Find where the given text appears and provide that cell's center as (X, Y) coordinate. 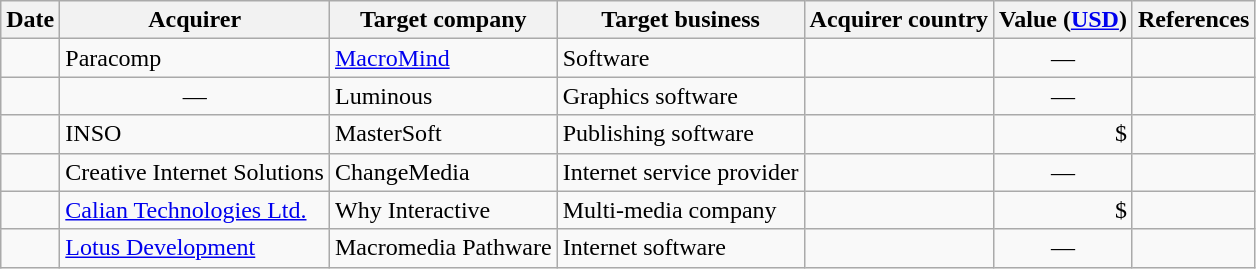
Value (USD) (1064, 20)
Calian Technologies Ltd. (195, 210)
References (1194, 20)
Target company (443, 20)
Macromedia Pathware (443, 248)
Target business (680, 20)
ChangeMedia (443, 172)
Why Interactive (443, 210)
Internet software (680, 248)
Internet service provider (680, 172)
Acquirer country (898, 20)
MasterSoft (443, 134)
Acquirer (195, 20)
Software (680, 58)
Graphics software (680, 96)
Publishing software (680, 134)
Creative Internet Solutions (195, 172)
Paracomp (195, 58)
Date (30, 20)
Luminous (443, 96)
Multi-media company (680, 210)
INSO (195, 134)
MacroMind (443, 58)
Lotus Development (195, 248)
